Determine the (x, y) coordinate at the center of the cell enclosing the given text.  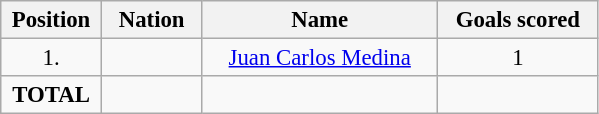
Name (320, 20)
1. (52, 58)
Position (52, 20)
1 (518, 58)
Nation (152, 20)
Juan Carlos Medina (320, 58)
Goals scored (518, 20)
TOTAL (52, 95)
